Search for the cell housing the specified text and yield its (X, Y) center coordinate. 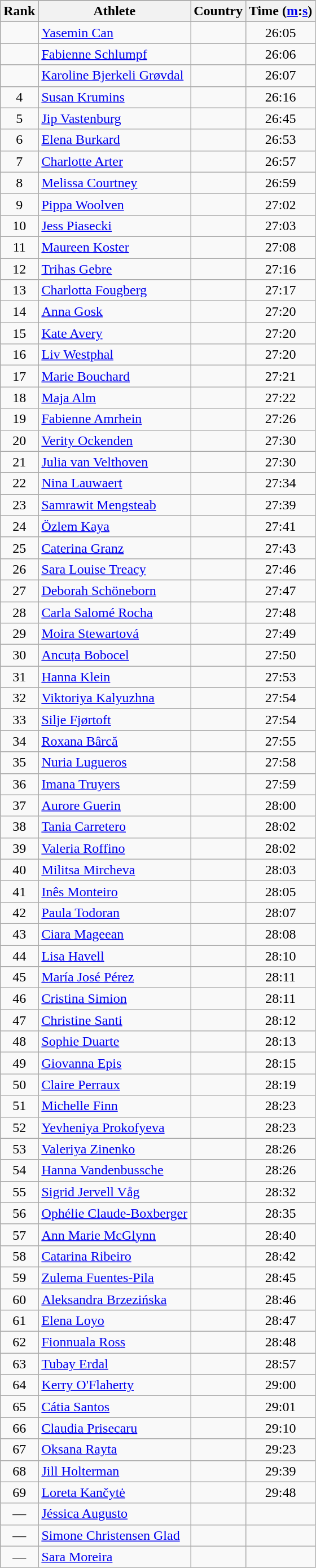
Susan Krumins (115, 97)
27:22 (280, 398)
Hanna Klein (115, 677)
Nuria Lugueros (115, 763)
Pippa Woolven (115, 204)
28:08 (280, 934)
Caterina Granz (115, 548)
9 (19, 204)
40 (19, 870)
Jéssica Augusto (115, 1514)
Moira Stewartová (115, 634)
Trihas Gebre (115, 269)
24 (19, 526)
64 (19, 1385)
Paula Todoran (115, 913)
Samrawit Mengsteab (115, 505)
Maja Alm (115, 398)
38 (19, 827)
28 (19, 612)
66 (19, 1428)
26 (19, 569)
Fabienne Amrhein (115, 419)
Sigrid Jervell Våg (115, 1192)
Kerry O'Flaherty (115, 1385)
31 (19, 677)
Fionnuala Ross (115, 1342)
29:10 (280, 1428)
Viktoriya Kalyuzhna (115, 698)
5 (19, 118)
Giovanna Epis (115, 1063)
53 (19, 1149)
50 (19, 1085)
56 (19, 1213)
27:39 (280, 505)
Time (m:s) (280, 11)
27:21 (280, 376)
28:45 (280, 1278)
27:41 (280, 526)
Rank (19, 11)
44 (19, 956)
Ancuța Bobocel (115, 655)
27 (19, 591)
62 (19, 1342)
47 (19, 1020)
27:03 (280, 226)
Nina Lauwaert (115, 483)
Lisa Havell (115, 956)
26:53 (280, 140)
23 (19, 505)
Sophie Duarte (115, 1042)
Jess Piasecki (115, 226)
Oksana Rayta (115, 1450)
Maureen Koster (115, 247)
29:48 (280, 1492)
27:55 (280, 741)
13 (19, 290)
Kate Avery (115, 333)
Elena Burkard (115, 140)
37 (19, 805)
Militsa Mircheva (115, 870)
28:10 (280, 956)
27:16 (280, 269)
28:40 (280, 1235)
Silje Fjørtoft (115, 720)
28:57 (280, 1364)
4 (19, 97)
Ciara Mageean (115, 934)
Simone Christensen Glad (115, 1535)
63 (19, 1364)
12 (19, 269)
55 (19, 1192)
Valeriya Zinenko (115, 1149)
65 (19, 1407)
59 (19, 1278)
29:23 (280, 1450)
28:42 (280, 1256)
Fabienne Schlumpf (115, 54)
Aurore Guerin (115, 805)
49 (19, 1063)
27:43 (280, 548)
45 (19, 977)
48 (19, 1042)
28:13 (280, 1042)
28:05 (280, 891)
Imana Truyers (115, 784)
Marie Bouchard (115, 376)
29:01 (280, 1407)
Elena Loyo (115, 1321)
28:15 (280, 1063)
Cátia Santos (115, 1407)
Deborah Schöneborn (115, 591)
29:39 (280, 1471)
Yevheniya Prokofyeva (115, 1127)
25 (19, 548)
27:26 (280, 419)
26:05 (280, 33)
Sara Louise Treacy (115, 569)
43 (19, 934)
69 (19, 1492)
Anna Gosk (115, 312)
Christine Santi (115, 1020)
28:07 (280, 913)
Michelle Finn (115, 1106)
Yasemin Can (115, 33)
7 (19, 161)
Loreta Kančytė (115, 1492)
18 (19, 398)
27:58 (280, 763)
33 (19, 720)
27:08 (280, 247)
Claudia Prisecaru (115, 1428)
28:12 (280, 1020)
Tubay Erdal (115, 1364)
27:02 (280, 204)
Valeria Roffino (115, 848)
Roxana Bârcă (115, 741)
28:46 (280, 1299)
42 (19, 913)
17 (19, 376)
67 (19, 1450)
28:47 (280, 1321)
34 (19, 741)
Athlete (115, 11)
28:00 (280, 805)
27:53 (280, 677)
26:07 (280, 76)
26:45 (280, 118)
Country (218, 11)
39 (19, 848)
Cristina Simion (115, 999)
27:48 (280, 612)
26:59 (280, 183)
Inês Monteiro (115, 891)
8 (19, 183)
Claire Perraux (115, 1085)
41 (19, 891)
29:00 (280, 1385)
6 (19, 140)
María José Pérez (115, 977)
Aleksandra Brzezińska (115, 1299)
10 (19, 226)
Sara Moreira (115, 1557)
22 (19, 483)
28:48 (280, 1342)
28:32 (280, 1192)
Charlotte Arter (115, 161)
61 (19, 1321)
Jip Vastenburg (115, 118)
19 (19, 419)
27:46 (280, 569)
Jill Holterman (115, 1471)
Hanna Vandenbussche (115, 1170)
Carla Salomé Rocha (115, 612)
32 (19, 698)
14 (19, 312)
15 (19, 333)
68 (19, 1471)
26:57 (280, 161)
29 (19, 634)
Charlotta Fougberg (115, 290)
51 (19, 1106)
30 (19, 655)
46 (19, 999)
Karoline Bjerkeli Grøvdal (115, 76)
36 (19, 784)
Zulema Fuentes-Pila (115, 1278)
27:49 (280, 634)
Ophélie Claude-Boxberger (115, 1213)
Melissa Courtney (115, 183)
Verity Ockenden (115, 441)
Catarina Ribeiro (115, 1256)
57 (19, 1235)
Özlem Kaya (115, 526)
27:47 (280, 591)
54 (19, 1170)
Liv Westphal (115, 355)
26:16 (280, 97)
28:03 (280, 870)
28:35 (280, 1213)
27:59 (280, 784)
60 (19, 1299)
27:50 (280, 655)
11 (19, 247)
27:17 (280, 290)
35 (19, 763)
16 (19, 355)
Ann Marie McGlynn (115, 1235)
28:19 (280, 1085)
21 (19, 462)
Julia van Velthoven (115, 462)
Tania Carretero (115, 827)
20 (19, 441)
52 (19, 1127)
27:34 (280, 483)
58 (19, 1256)
26:06 (280, 54)
